Extract the [X, Y] coordinate from the center of the cell holding the provided text.  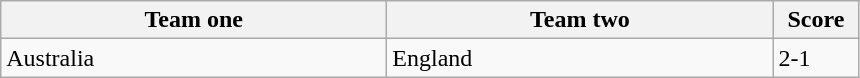
Team one [194, 20]
England [580, 58]
Team two [580, 20]
Score [816, 20]
2-1 [816, 58]
Australia [194, 58]
